Output the (X, Y) coordinate of the center of the cell containing the given text.  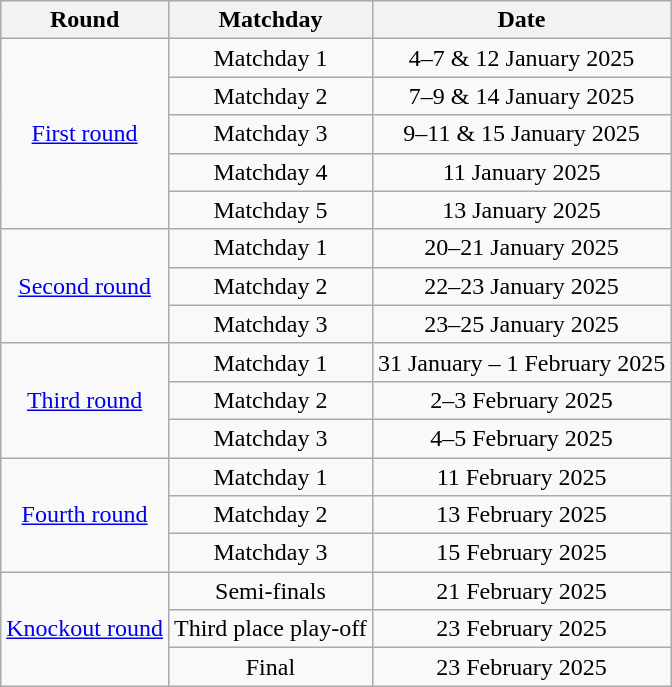
15 February 2025 (521, 553)
Knockout round (85, 629)
11 January 2025 (521, 172)
13 February 2025 (521, 515)
Second round (85, 286)
21 February 2025 (521, 591)
7–9 & 14 January 2025 (521, 96)
9–11 & 15 January 2025 (521, 134)
4–7 & 12 January 2025 (521, 58)
Matchday 5 (270, 210)
Semi-finals (270, 591)
31 January – 1 February 2025 (521, 362)
Date (521, 20)
Final (270, 667)
Third round (85, 400)
First round (85, 134)
2–3 February 2025 (521, 400)
Matchday (270, 20)
Matchday 4 (270, 172)
20–21 January 2025 (521, 248)
Round (85, 20)
Fourth round (85, 515)
4–5 February 2025 (521, 438)
Third place play-off (270, 629)
13 January 2025 (521, 210)
22–23 January 2025 (521, 286)
23–25 January 2025 (521, 324)
11 February 2025 (521, 477)
